From the cell containing the given text, extract its center point as (x, y) coordinate. 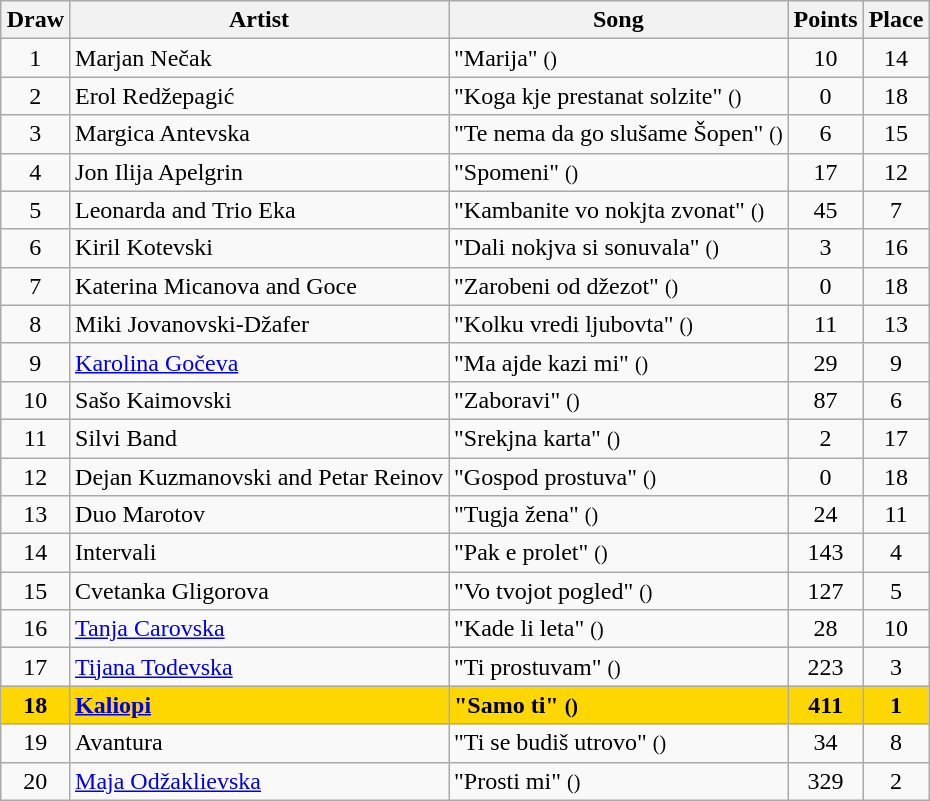
"Spomeni" () (618, 172)
Miki Jovanovski-Džafer (260, 324)
Avantura (260, 743)
127 (826, 591)
Dejan Kuzmanovski and Petar Reinov (260, 477)
143 (826, 553)
"Koga kje prestanat solzite" () (618, 96)
"Pak e prolet" () (618, 553)
"Tugja žena" () (618, 515)
"Marija" () (618, 58)
223 (826, 667)
Draw (35, 20)
Duo Marotov (260, 515)
Tanja Carovska (260, 629)
Leonarda and Trio Eka (260, 210)
"Ma ajde kazi mi" () (618, 362)
Karolina Gočeva (260, 362)
Maja Odžaklievska (260, 781)
"Ti prostuvam" () (618, 667)
"Kolku vredi ljubovta" () (618, 324)
"Prosti mi" () (618, 781)
Kaliopi (260, 705)
28 (826, 629)
"Zarobeni od džezot" () (618, 286)
45 (826, 210)
Marjan Nečak (260, 58)
29 (826, 362)
"Ti se budiš utrovo" () (618, 743)
Song (618, 20)
329 (826, 781)
Points (826, 20)
"Vo tvojot pogled" () (618, 591)
87 (826, 400)
19 (35, 743)
Sašo Kaimovski (260, 400)
Katerina Micanova and Goce (260, 286)
Intervali (260, 553)
"Samo ti" () (618, 705)
"Kade li leta" () (618, 629)
Tijana Todevska (260, 667)
Erol Redžepagić (260, 96)
20 (35, 781)
Artist (260, 20)
"Kambanite vo nokjta zvonat" () (618, 210)
"Srekjna karta" () (618, 438)
"Zaboravi" () (618, 400)
"Te nema da go slušame Šopen" () (618, 134)
411 (826, 705)
34 (826, 743)
24 (826, 515)
"Gospod prostuva" () (618, 477)
Place (896, 20)
Kiril Kotevski (260, 248)
Margica Antevska (260, 134)
Jon Ilija Apelgrin (260, 172)
Cvetanka Gligorova (260, 591)
Silvi Band (260, 438)
"Dali nokjva si sonuvala" () (618, 248)
